Return [X, Y] of the center of cell containing provided text 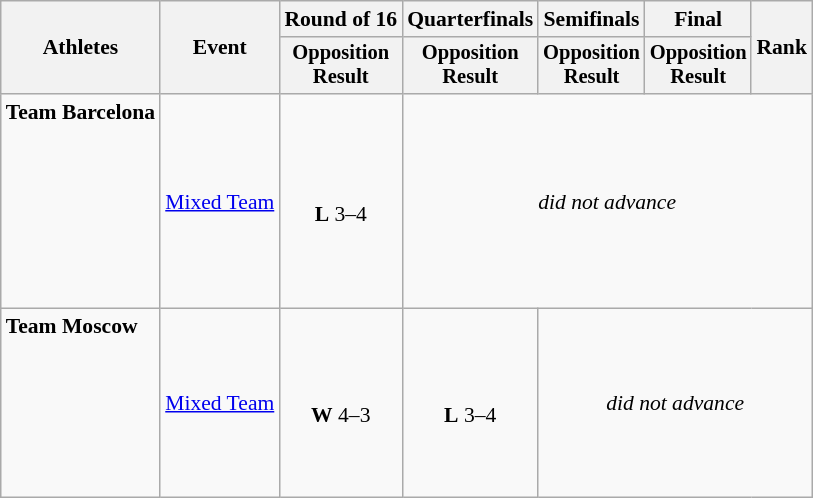
Rank [782, 48]
Round of 16 [340, 19]
W 4–3 [340, 404]
Event [220, 48]
Semifinals [592, 19]
Athletes [80, 48]
Team Barcelona [80, 201]
Quarterfinals [470, 19]
Team Moscow [80, 404]
Final [698, 19]
